Determine the [X, Y] coordinate at the center of the cell enclosing the given text.  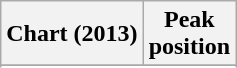
Peakposition [189, 34]
Chart (2013) [72, 34]
